Search for the cell housing the specified text and yield its (X, Y) center coordinate. 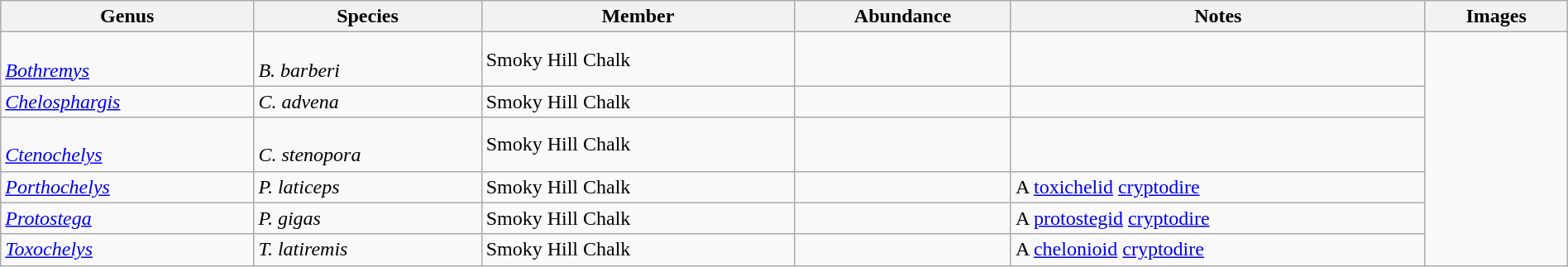
P. gigas (367, 218)
Toxochelys (127, 250)
Genus (127, 17)
Ctenochelys (127, 144)
Bothremys (127, 60)
Protostega (127, 218)
C. stenopora (367, 144)
Chelosphargis (127, 102)
Species (367, 17)
A chelonioid cryptodire (1217, 250)
Abundance (903, 17)
Porthochelys (127, 187)
P. laticeps (367, 187)
A toxichelid cryptodire (1217, 187)
C. advena (367, 102)
Member (638, 17)
T. latiremis (367, 250)
Images (1496, 17)
Notes (1217, 17)
B. barberi (367, 60)
A protostegid cryptodire (1217, 218)
